From the cell containing the given text, extract its center point as (x, y) coordinate. 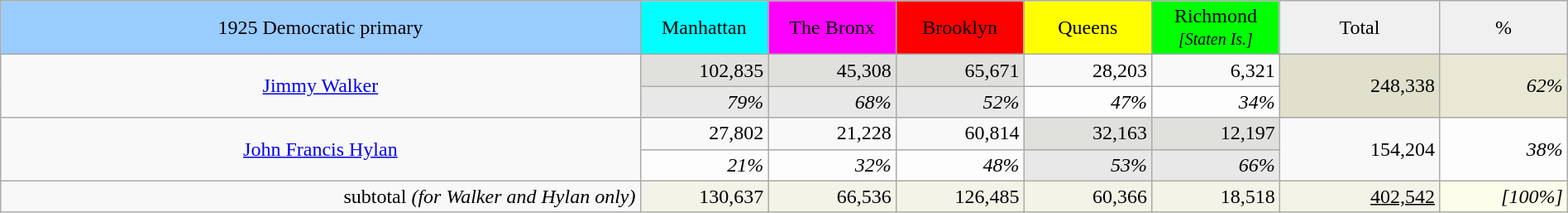
The Bronx (832, 28)
154,204 (1360, 149)
Queens (1088, 28)
27,802 (705, 133)
Total (1360, 28)
John Francis Hylan (321, 149)
53% (1088, 165)
32% (832, 165)
Jimmy Walker (321, 86)
48% (959, 165)
62% (1503, 86)
130,637 (705, 196)
1925 Democratic primary (321, 28)
66,536 (832, 196)
32,163 (1088, 133)
65,671 (959, 70)
12,197 (1216, 133)
79% (705, 102)
18,518 (1216, 196)
47% (1088, 102)
52% (959, 102)
6,321 (1216, 70)
Brooklyn (959, 28)
126,485 (959, 196)
60,366 (1088, 196)
21% (705, 165)
66% (1216, 165)
102,835 (705, 70)
34% (1216, 102)
38% (1503, 149)
Richmond [Staten Is.] (1216, 28)
subtotal (for Walker and Hylan only) (321, 196)
% (1503, 28)
45,308 (832, 70)
68% (832, 102)
248,338 (1360, 86)
60,814 (959, 133)
402,542 (1360, 196)
21,228 (832, 133)
28,203 (1088, 70)
[100%] (1503, 196)
Manhattan (705, 28)
